Detect which cell encompasses the target text, then output its (x, y) center coordinate. 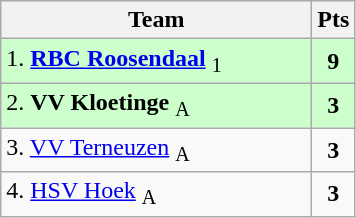
4. HSV Hoek A (156, 194)
2. VV Kloetinge A (156, 105)
3. VV Terneuzen A (156, 150)
9 (334, 61)
Pts (334, 20)
1. RBC Roosendaal 1 (156, 61)
Team (156, 20)
